Capture the cell that displays the provided text and extract its [x, y] central coordinate. 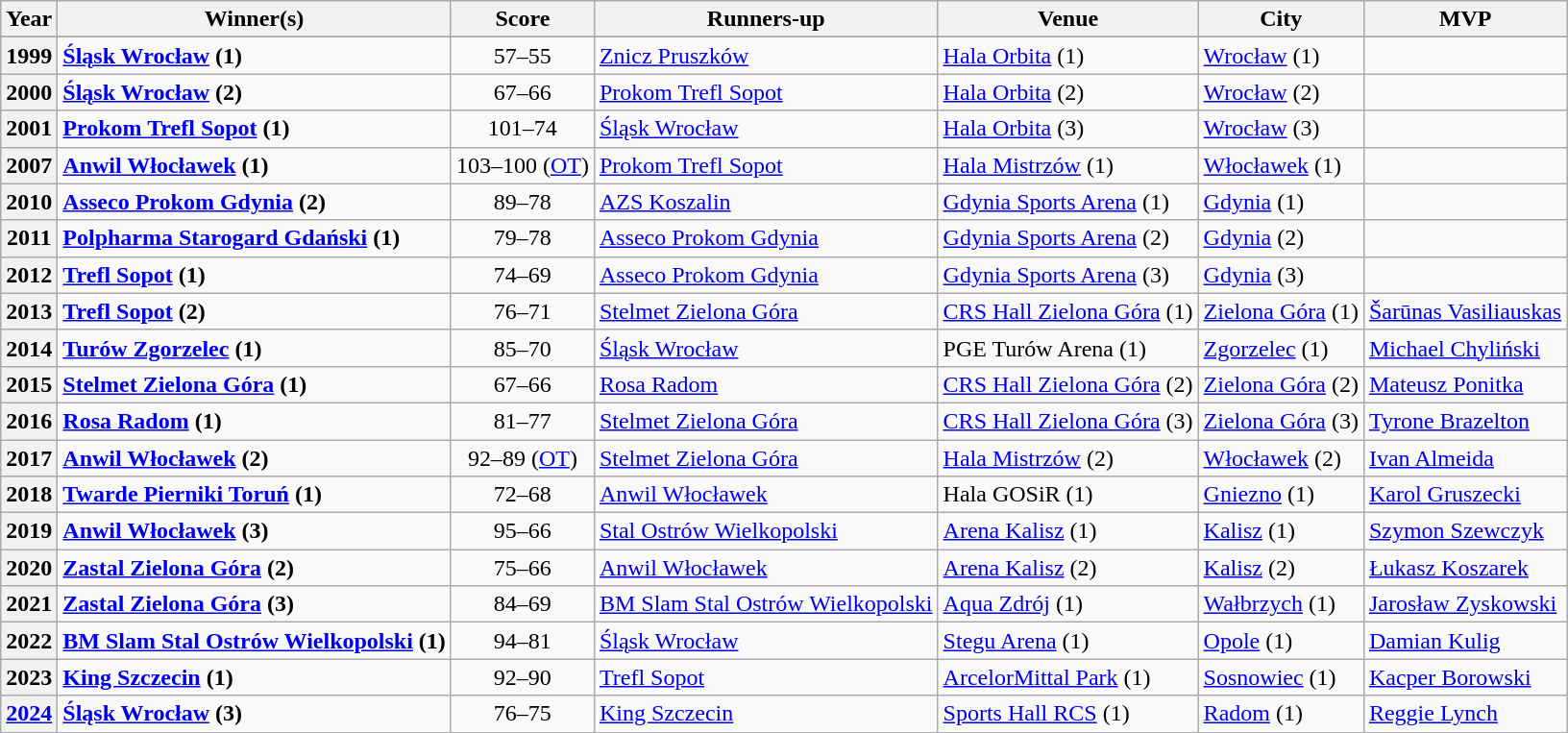
Gdynia (3) [1281, 275]
CRS Hall Zielona Góra (2) [1068, 384]
Venue [1068, 19]
Śląsk Wrocław (2) [255, 92]
Aqua Zdrój (1) [1068, 604]
Anwil Włocławek (1) [255, 165]
57–55 [523, 56]
Michael Chyliński [1464, 348]
79–78 [523, 238]
1999 [29, 56]
95–66 [523, 531]
Twarde Pierniki Toruń (1) [255, 495]
Hala Mistrzów (1) [1068, 165]
2018 [29, 495]
Turów Zgorzelec (1) [255, 348]
Kalisz (2) [1281, 568]
Wrocław (1) [1281, 56]
2012 [29, 275]
Wałbrzych (1) [1281, 604]
AZS Koszalin [766, 202]
2021 [29, 604]
Gdynia Sports Arena (2) [1068, 238]
Gniezno (1) [1281, 495]
Stal Ostrów Wielkopolski [766, 531]
76–75 [523, 714]
BM Slam Stal Ostrów Wielkopolski [766, 604]
Tyrone Brazelton [1464, 421]
74–69 [523, 275]
85–70 [523, 348]
Asseco Prokom Gdynia (2) [255, 202]
Zielona Góra (1) [1281, 311]
101–74 [523, 129]
89–78 [523, 202]
Łukasz Koszarek [1464, 568]
92–89 (OT) [523, 458]
Włocławek (1) [1281, 165]
Gdynia (2) [1281, 238]
Radom (1) [1281, 714]
BM Slam Stal Ostrów Wielkopolski (1) [255, 641]
72–68 [523, 495]
84–69 [523, 604]
Reggie Lynch [1464, 714]
Znicz Pruszków [766, 56]
103–100 (OT) [523, 165]
Sosnowiec (1) [1281, 677]
2015 [29, 384]
Zielona Góra (3) [1281, 421]
Hala Orbita (3) [1068, 129]
Rosa Radom (1) [255, 421]
Ivan Almeida [1464, 458]
2024 [29, 714]
Wrocław (3) [1281, 129]
94–81 [523, 641]
2016 [29, 421]
Gdynia Sports Arena (3) [1068, 275]
Arena Kalisz (1) [1068, 531]
2020 [29, 568]
Trefl Sopot [766, 677]
Mateusz Ponitka [1464, 384]
2023 [29, 677]
Wrocław (2) [1281, 92]
Śląsk Wrocław (1) [255, 56]
Hala GOSiR (1) [1068, 495]
Trefl Sopot (2) [255, 311]
ArcelorMittal Park (1) [1068, 677]
CRS Hall Zielona Góra (3) [1068, 421]
King Szczecin [766, 714]
2013 [29, 311]
Gdynia Sports Arena (1) [1068, 202]
King Szczecin (1) [255, 677]
City [1281, 19]
Damian Kulig [1464, 641]
PGE Turów Arena (1) [1068, 348]
2000 [29, 92]
Year [29, 19]
81–77 [523, 421]
Rosa Radom [766, 384]
Szymon Szewczyk [1464, 531]
Włocławek (2) [1281, 458]
Zielona Góra (2) [1281, 384]
Karol Gruszecki [1464, 495]
Gdynia (1) [1281, 202]
2019 [29, 531]
Opole (1) [1281, 641]
Polpharma Starogard Gdański (1) [255, 238]
Winner(s) [255, 19]
Trefl Sopot (1) [255, 275]
Anwil Włocławek (2) [255, 458]
Zastal Zielona Góra (3) [255, 604]
2001 [29, 129]
2007 [29, 165]
Score [523, 19]
Stegu Arena (1) [1068, 641]
2011 [29, 238]
Stelmet Zielona Góra (1) [255, 384]
2022 [29, 641]
Jarosław Zyskowski [1464, 604]
CRS Hall Zielona Góra (1) [1068, 311]
Hala Orbita (2) [1068, 92]
Hala Mistrzów (2) [1068, 458]
2014 [29, 348]
2017 [29, 458]
Sports Hall RCS (1) [1068, 714]
Kacper Borowski [1464, 677]
92–90 [523, 677]
2010 [29, 202]
Šarūnas Vasiliauskas [1464, 311]
Prokom Trefl Sopot (1) [255, 129]
Zgorzelec (1) [1281, 348]
Anwil Włocławek (3) [255, 531]
Arena Kalisz (2) [1068, 568]
75–66 [523, 568]
Hala Orbita (1) [1068, 56]
MVP [1464, 19]
76–71 [523, 311]
Kalisz (1) [1281, 531]
Zastal Zielona Góra (2) [255, 568]
Runners-up [766, 19]
Śląsk Wrocław (3) [255, 714]
